Return the (X, Y) coordinate for the center point of the cell that contains the specified text.  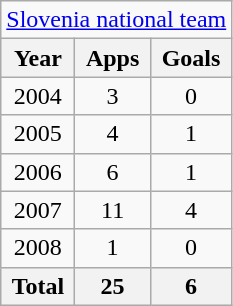
2006 (38, 172)
Apps (112, 58)
2008 (38, 248)
2005 (38, 134)
2007 (38, 210)
11 (112, 210)
Slovenia national team (116, 20)
3 (112, 96)
Total (38, 286)
2004 (38, 96)
Goals (191, 58)
25 (112, 286)
Year (38, 58)
